From the cell containing the given text, extract its center point as [x, y] coordinate. 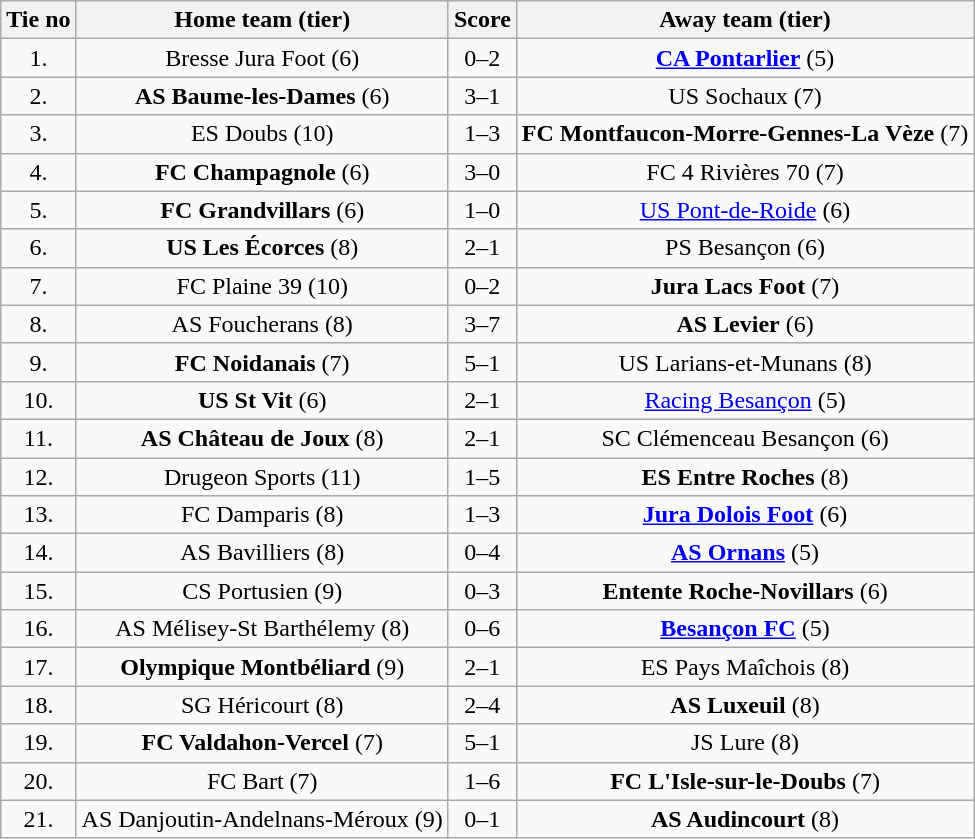
6. [38, 248]
Jura Dolois Foot (6) [744, 515]
Jura Lacs Foot (7) [744, 286]
Entente Roche-Novillars (6) [744, 591]
16. [38, 629]
US Sochaux (7) [744, 96]
FC L'Isle-sur-le-Doubs (7) [744, 781]
Away team (tier) [744, 20]
FC 4 Rivières 70 (7) [744, 172]
3. [38, 134]
20. [38, 781]
FC Damparis (8) [262, 515]
Besançon FC (5) [744, 629]
Drugeon Sports (11) [262, 477]
Home team (tier) [262, 20]
0–3 [482, 591]
AS Ornans (5) [744, 553]
ES Doubs (10) [262, 134]
JS Lure (8) [744, 743]
0–4 [482, 553]
FC Valdahon-Vercel (7) [262, 743]
AS Danjoutin-Andelnans-Méroux (9) [262, 819]
1. [38, 58]
1–6 [482, 781]
3–7 [482, 324]
21. [38, 819]
3–0 [482, 172]
7. [38, 286]
AS Bavilliers (8) [262, 553]
0–1 [482, 819]
Tie no [38, 20]
0–6 [482, 629]
4. [38, 172]
3–1 [482, 96]
Racing Besançon (5) [744, 400]
PS Besançon (6) [744, 248]
FC Montfaucon-Morre-Gennes-La Vèze (7) [744, 134]
8. [38, 324]
Score [482, 20]
AS Château de Joux (8) [262, 438]
10. [38, 400]
AS Mélisey-St Barthélemy (8) [262, 629]
FC Noidanais (7) [262, 362]
AS Audincourt (8) [744, 819]
FC Champagnole (6) [262, 172]
Bresse Jura Foot (6) [262, 58]
18. [38, 705]
5. [38, 210]
17. [38, 667]
2. [38, 96]
15. [38, 591]
1–0 [482, 210]
FC Grandvillars (6) [262, 210]
SC Clémenceau Besançon (6) [744, 438]
1–5 [482, 477]
US Pont-de-Roide (6) [744, 210]
AS Levier (6) [744, 324]
CA Pontarlier (5) [744, 58]
FC Plaine 39 (10) [262, 286]
US Larians-et-Munans (8) [744, 362]
19. [38, 743]
11. [38, 438]
2–4 [482, 705]
FC Bart (7) [262, 781]
ES Pays Maîchois (8) [744, 667]
Olympique Montbéliard (9) [262, 667]
US Les Écorces (8) [262, 248]
12. [38, 477]
AS Foucherans (8) [262, 324]
9. [38, 362]
SG Héricourt (8) [262, 705]
13. [38, 515]
US St Vit (6) [262, 400]
AS Baume-les-Dames (6) [262, 96]
ES Entre Roches (8) [744, 477]
14. [38, 553]
AS Luxeuil (8) [744, 705]
CS Portusien (9) [262, 591]
